Return the [x, y] coordinate for the center point of the cell that contains the specified text.  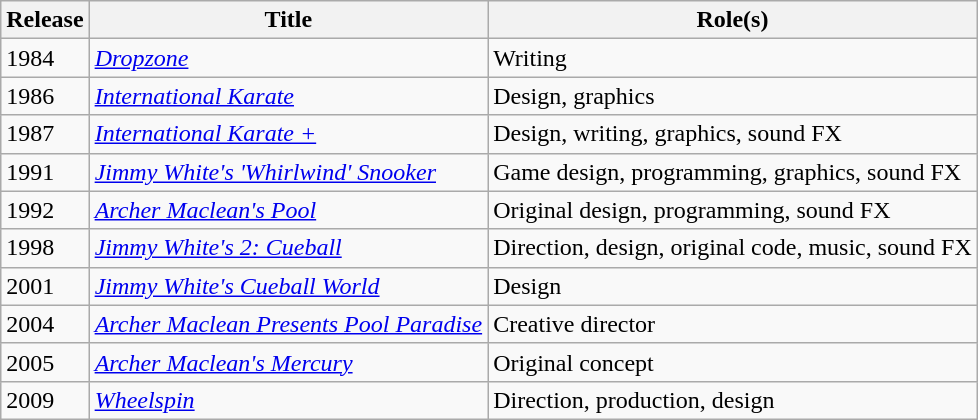
Original design, programming, sound FX [733, 210]
1987 [45, 134]
Title [288, 20]
Design [733, 286]
Jimmy White's Cueball World [288, 286]
1984 [45, 58]
Direction, design, original code, music, sound FX [733, 248]
2005 [45, 362]
Design, writing, graphics, sound FX [733, 134]
Archer Maclean's Mercury [288, 362]
Archer Maclean Presents Pool Paradise [288, 324]
2009 [45, 400]
International Karate + [288, 134]
2004 [45, 324]
Role(s) [733, 20]
Jimmy White's 2: Cueball [288, 248]
International Karate [288, 96]
Direction, production, design [733, 400]
Design, graphics [733, 96]
Dropzone [288, 58]
1986 [45, 96]
Archer Maclean's Pool [288, 210]
1991 [45, 172]
Creative director [733, 324]
Wheelspin [288, 400]
Original concept [733, 362]
Writing [733, 58]
Release [45, 20]
2001 [45, 286]
Game design, programming, graphics, sound FX [733, 172]
Jimmy White's 'Whirlwind' Snooker [288, 172]
1992 [45, 210]
1998 [45, 248]
